From the cell containing the given text, extract its center point as (X, Y) coordinate. 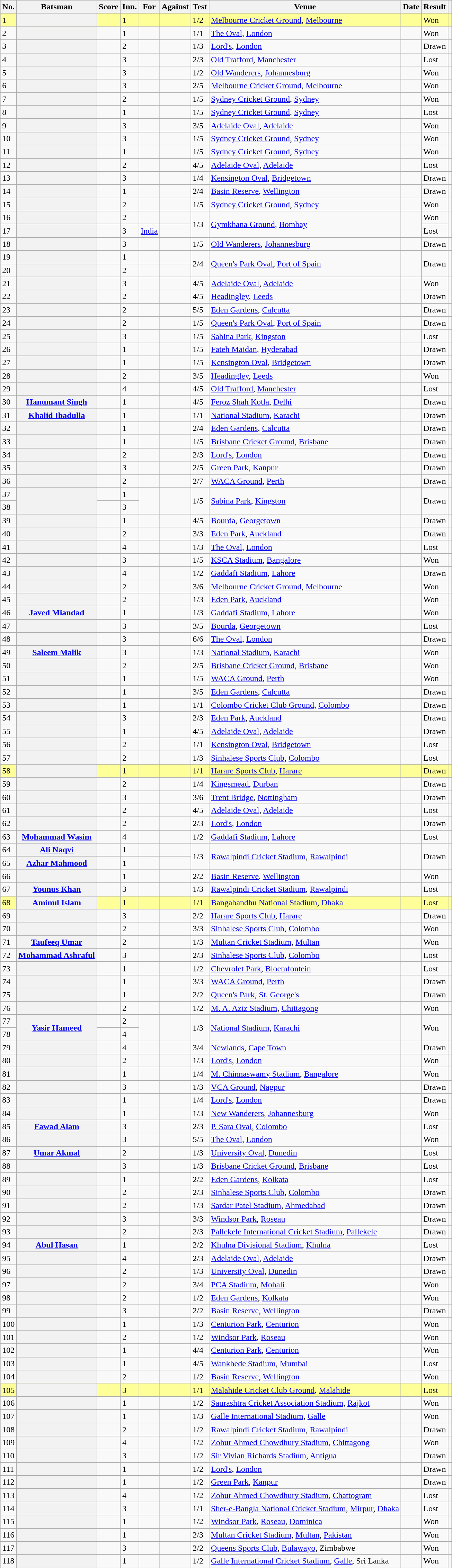
100 (8, 1324)
Javed Miandad (57, 613)
Date (411, 7)
67 (8, 889)
31 (8, 415)
35 (8, 468)
34 (8, 455)
6/6 (200, 639)
Feroz Shah Kotla, Delhi (305, 402)
88 (8, 1166)
58 (8, 771)
76 (8, 1008)
13 (8, 178)
94 (8, 1245)
47 (8, 626)
Pallekele International Cricket Stadium, Pallekele (305, 1232)
70 (8, 929)
27 (8, 362)
Kingsmead, Durban (305, 784)
Taufeeq Umar (57, 942)
36 (8, 481)
37 (8, 494)
87 (8, 1153)
74 (8, 981)
41 (8, 547)
86 (8, 1140)
32 (8, 428)
42 (8, 560)
5 (8, 73)
20 (8, 270)
11 (8, 152)
38 (8, 507)
Aminul Islam (57, 903)
Umar Akmal (57, 1153)
Venue (305, 7)
Abul Hasan (57, 1245)
Chevrolet Park, Bloemfontein (305, 968)
Malahide Cricket Club Ground, Malahide (305, 1390)
India (149, 231)
110 (8, 1456)
Windsor Park, Roseau, Dominica (305, 1522)
30 (8, 402)
75 (8, 995)
Sir Vivian Richards Stadium, Antigua (305, 1456)
Zohur Ahmed Chowdhury Stadium, Chittagong (305, 1443)
48 (8, 639)
89 (8, 1179)
M. A. Aziz Stadium, Chittagong (305, 1008)
116 (8, 1535)
M. Chinnaswamy Stadium, Bangalore (305, 1074)
85 (8, 1126)
Sher-e-Bangla National Cricket Stadium, Mirpur, Dhaka (305, 1508)
39 (8, 520)
95 (8, 1258)
53 (8, 705)
Zohur Ahmed Chowdhury Stadium, Chattogram (305, 1495)
Galle International Cricket Stadium, Galle, Sri Lanka (305, 1561)
25 (8, 336)
56 (8, 744)
12 (8, 165)
113 (8, 1495)
46 (8, 613)
Queen's Park, St. George's (305, 995)
14 (8, 191)
Queens Sports Club, Bulawayo, Zimbabwe (305, 1548)
17 (8, 231)
62 (8, 824)
78 (8, 1034)
118 (8, 1561)
8 (8, 112)
No. (8, 7)
80 (8, 1061)
106 (8, 1403)
Azhar Mahmood (57, 863)
73 (8, 968)
83 (8, 1100)
Sardar Patel Stadium, Ahmedabad (305, 1205)
7 (8, 99)
28 (8, 375)
81 (8, 1074)
Colombo Cricket Club Ground, Colombo (305, 705)
18 (8, 244)
103 (8, 1363)
84 (8, 1113)
49 (8, 652)
Yasir Hameed (57, 1028)
92 (8, 1218)
Khulna Divisional Stadium, Khulna (305, 1245)
P. Sara Oval, Colombo (305, 1126)
33 (8, 442)
Score (109, 7)
New Wanderers, Johannesburg (305, 1113)
23 (8, 310)
114 (8, 1508)
2/7 (200, 481)
Trent Bridge, Nottingham (305, 797)
91 (8, 1205)
KSCA Stadium, Bangalore (305, 560)
97 (8, 1285)
44 (8, 587)
Galle International Stadium, Galle (305, 1416)
52 (8, 692)
6 (8, 86)
105 (8, 1390)
68 (8, 903)
Result (435, 7)
40 (8, 534)
61 (8, 810)
10 (8, 138)
Ali Naqvi (57, 850)
71 (8, 942)
Hanumant Singh (57, 402)
Multan Cricket Stadium, Multan (305, 942)
19 (8, 257)
Mohammad Wasim (57, 837)
96 (8, 1271)
21 (8, 283)
90 (8, 1192)
63 (8, 837)
Against (175, 7)
Saleem Malik (57, 652)
Wankhede Stadium, Mumbai (305, 1363)
26 (8, 349)
99 (8, 1311)
98 (8, 1298)
59 (8, 784)
Gymkhana Ground, Bombay (305, 224)
22 (8, 297)
4/4 (200, 1350)
55 (8, 731)
112 (8, 1482)
Mohammad Ashraful (57, 955)
50 (8, 665)
107 (8, 1416)
Saurashtra Cricket Association Stadium, Rajkot (305, 1403)
Fateh Maidan, Hyderabad (305, 349)
82 (8, 1087)
102 (8, 1350)
29 (8, 389)
Newlands, Cape Town (305, 1048)
24 (8, 323)
104 (8, 1377)
72 (8, 955)
66 (8, 876)
Khalid Ibadulla (57, 415)
54 (8, 718)
Bangabandhu National Stadium, Dhaka (305, 903)
43 (8, 573)
VCA Ground, Nagpur (305, 1087)
65 (8, 863)
111 (8, 1469)
16 (8, 218)
109 (8, 1443)
64 (8, 850)
93 (8, 1232)
PCA Stadium, Mohali (305, 1285)
77 (8, 1021)
9 (8, 125)
Younus Khan (57, 889)
Batsman (57, 7)
79 (8, 1048)
115 (8, 1522)
Test (200, 7)
51 (8, 679)
117 (8, 1548)
Inn. (130, 7)
15 (8, 205)
108 (8, 1430)
60 (8, 797)
Multan Cricket Stadium, Multan, Pakistan (305, 1535)
57 (8, 758)
101 (8, 1337)
For (149, 7)
45 (8, 600)
69 (8, 916)
Fawad Alam (57, 1126)
